Locate the cell with the specified text and output its (X, Y) center coordinate. 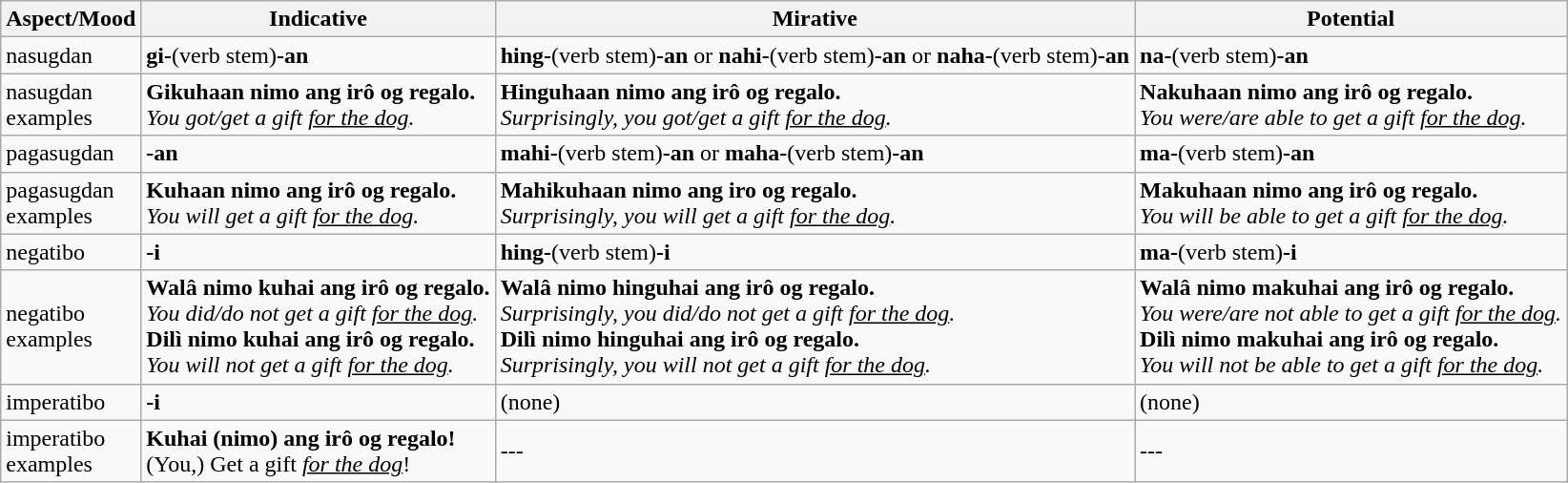
Walâ nimo kuhai ang irô og regalo.You did/do not get a gift for the dog.Dilì nimo kuhai ang irô og regalo.You will not get a gift for the dog. (319, 326)
hing-(verb stem)-an or nahi-(verb stem)-an or naha-(verb stem)-an (815, 55)
Indicative (319, 19)
ma-(verb stem)-i (1351, 252)
negatiboexamples (71, 326)
Gikuhaan nimo ang irô og regalo.You got/get a gift for the dog. (319, 105)
negatibo (71, 252)
hing-(verb stem)-i (815, 252)
Mahikuhaan nimo ang iro og regalo.Surprisingly, you will get a gift for the dog. (815, 202)
nasugdan (71, 55)
Kuhai (nimo) ang irô og regalo!(You,) Get a gift for the dog! (319, 451)
Hinguhaan nimo ang irô og regalo.Surprisingly, you got/get a gift for the dog. (815, 105)
na-(verb stem)-an (1351, 55)
imperatiboexamples (71, 451)
imperatibo (71, 402)
pagasugdanexamples (71, 202)
ma-(verb stem)-an (1351, 154)
Potential (1351, 19)
pagasugdan (71, 154)
Mirative (815, 19)
gi-(verb stem)-an (319, 55)
nasugdanexamples (71, 105)
-an (319, 154)
Aspect/Mood (71, 19)
Kuhaan nimo ang irô og regalo.You will get a gift for the dog. (319, 202)
Nakuhaan nimo ang irô og regalo.You were/are able to get a gift for the dog. (1351, 105)
Makuhaan nimo ang irô og regalo.You will be able to get a gift for the dog. (1351, 202)
mahi-(verb stem)-an or maha-(verb stem)-an (815, 154)
